Find where the given text appears and provide that cell's center as (x, y) coordinate. 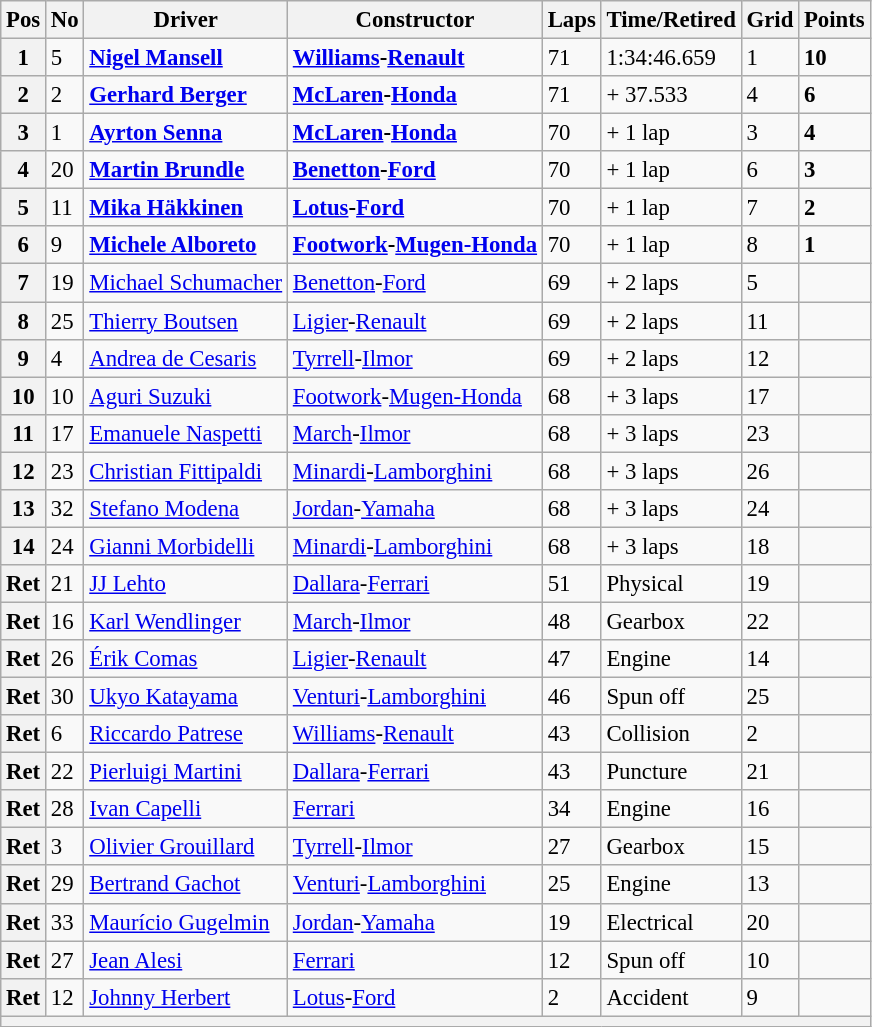
Thierry Boutsen (186, 321)
Time/Retired (671, 20)
Gianni Morbidelli (186, 546)
1:34:46.659 (671, 58)
Michael Schumacher (186, 283)
51 (572, 584)
Nigel Mansell (186, 58)
Martin Brundle (186, 170)
Pierluigi Martini (186, 772)
Bertrand Gachot (186, 885)
Mika Häkkinen (186, 208)
Ayrton Senna (186, 133)
Gerhard Berger (186, 95)
34 (572, 809)
48 (572, 621)
15 (770, 847)
Physical (671, 584)
Ukyo Katayama (186, 697)
Grid (770, 20)
29 (65, 885)
No (65, 20)
+ 37.533 (671, 95)
Collision (671, 734)
Points (834, 20)
Karl Wendlinger (186, 621)
28 (65, 809)
Riccardo Patrese (186, 734)
Electrical (671, 922)
Pos (24, 20)
46 (572, 697)
Driver (186, 20)
Accident (671, 997)
47 (572, 659)
Stefano Modena (186, 509)
Érik Comas (186, 659)
Ivan Capelli (186, 809)
Jean Alesi (186, 960)
Emanuele Naspetti (186, 433)
Olivier Grouillard (186, 847)
Maurício Gugelmin (186, 922)
33 (65, 922)
Puncture (671, 772)
32 (65, 509)
Johnny Herbert (186, 997)
Michele Alboreto (186, 245)
Constructor (414, 20)
Christian Fittipaldi (186, 471)
30 (65, 697)
JJ Lehto (186, 584)
Aguri Suzuki (186, 396)
Andrea de Cesaris (186, 358)
18 (770, 546)
Laps (572, 20)
